For the text-containing cell, return its midpoint in [x, y] coordinate format. 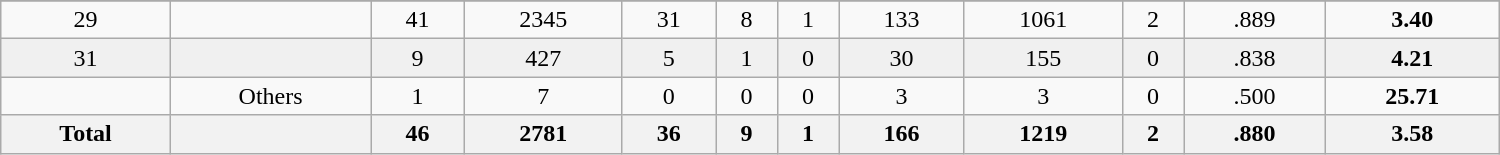
25.71 [1412, 96]
5 [669, 58]
.838 [1255, 58]
29 [86, 20]
133 [902, 20]
.889 [1255, 20]
46 [418, 134]
2345 [543, 20]
.880 [1255, 134]
1219 [1043, 134]
3.58 [1412, 134]
7 [543, 96]
166 [902, 134]
30 [902, 58]
4.21 [1412, 58]
.500 [1255, 96]
Others [270, 96]
41 [418, 20]
427 [543, 58]
2781 [543, 134]
3.40 [1412, 20]
155 [1043, 58]
Total [86, 134]
8 [747, 20]
1061 [1043, 20]
36 [669, 134]
